Return the [X, Y] coordinate for the center point of the cell that contains the specified text.  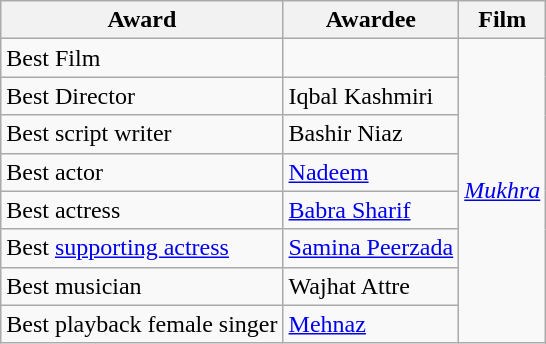
Mehnaz [371, 324]
Mukhra [502, 191]
Nadeem [371, 172]
Best playback female singer [142, 324]
Best script writer [142, 134]
Wajhat Attre [371, 286]
Best Film [142, 58]
Best musician [142, 286]
Best actress [142, 210]
Iqbal Kashmiri [371, 96]
Best actor [142, 172]
Samina Peerzada [371, 248]
Bashir Niaz [371, 134]
Babra Sharif [371, 210]
Award [142, 20]
Awardee [371, 20]
Best supporting actress [142, 248]
Film [502, 20]
Best Director [142, 96]
